Pinpoint the cell where the given text exists, returning its [x, y] midpoint coordinate. 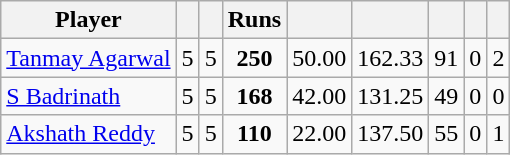
Akshath Reddy [88, 134]
250 [254, 58]
Runs [254, 20]
22.00 [320, 134]
55 [446, 134]
131.25 [390, 96]
50.00 [320, 58]
2 [498, 58]
42.00 [320, 96]
137.50 [390, 134]
168 [254, 96]
49 [446, 96]
162.33 [390, 58]
110 [254, 134]
91 [446, 58]
S Badrinath [88, 96]
1 [498, 134]
Player [88, 20]
Tanmay Agarwal [88, 58]
